Extract the (x, y) coordinate from the center of the cell holding the provided text.  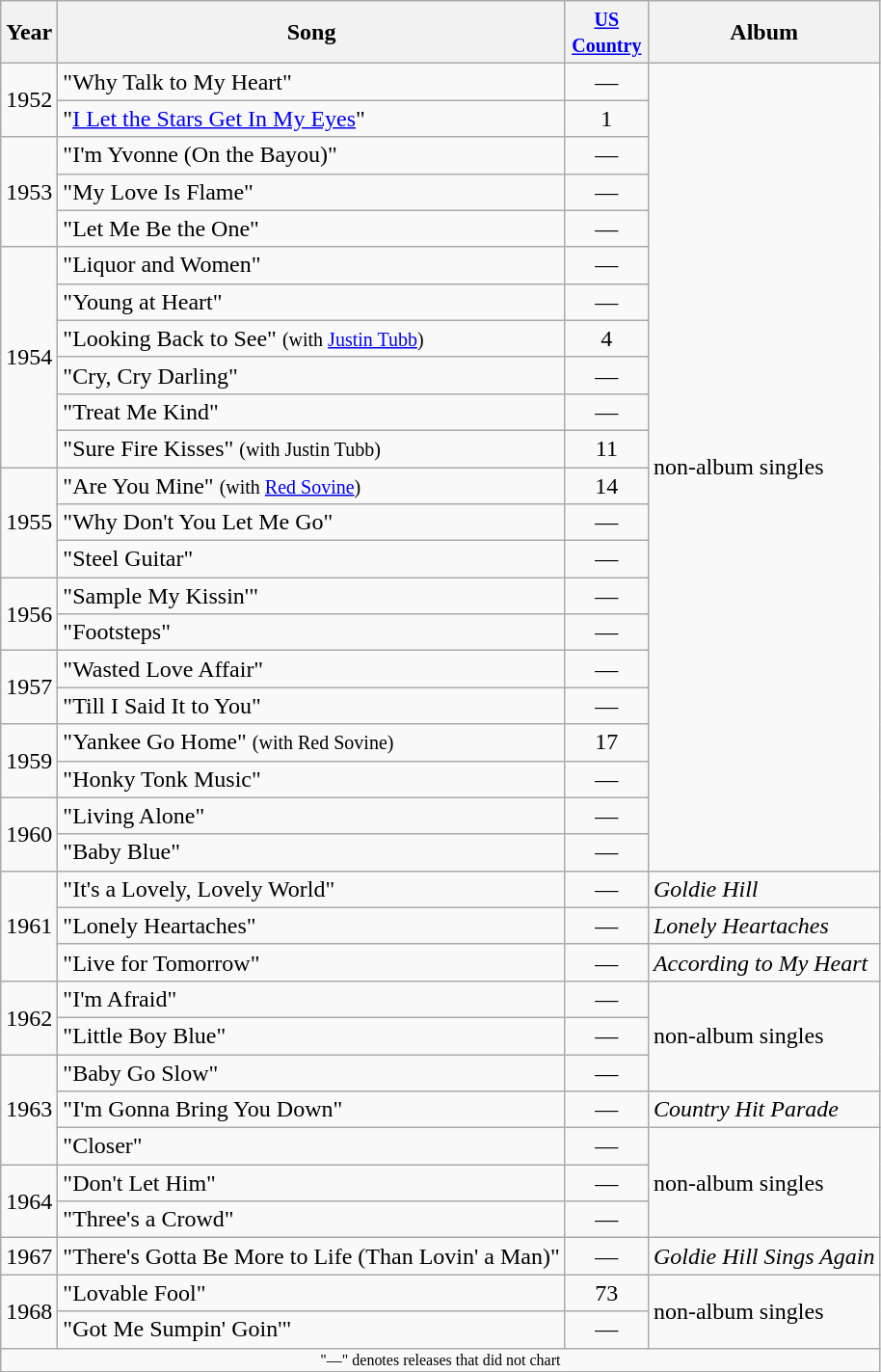
17 (606, 742)
14 (606, 485)
"Honky Tonk Music" (311, 779)
"I Let the Stars Get In My Eyes" (311, 119)
Lonely Heartaches (763, 926)
"My Love Is Flame" (311, 192)
1954 (29, 357)
1957 (29, 687)
"Steel Guitar" (311, 559)
"Cry, Cry Darling" (311, 375)
"I'm Gonna Bring You Down" (311, 1110)
1953 (29, 192)
1964 (29, 1201)
"Till I Said It to You" (311, 706)
"—" denotes releases that did not chart (440, 1359)
"Are You Mine" (with Red Sovine) (311, 485)
"Why Don't You Let Me Go" (311, 523)
1967 (29, 1256)
"Three's a Crowd" (311, 1220)
US Country (606, 33)
"Lovable Fool" (311, 1293)
1 (606, 119)
"Little Boy Blue" (311, 1036)
Goldie Hill (763, 889)
"Young at Heart" (311, 302)
"There's Gotta Be More to Life (Than Lovin' a Man)" (311, 1256)
1961 (29, 926)
"Sure Fire Kisses" (with Justin Tubb) (311, 448)
"Why Talk to My Heart" (311, 82)
Goldie Hill Sings Again (763, 1256)
"Let Me Be the One" (311, 229)
Year (29, 33)
"Treat Me Kind" (311, 412)
"Liquor and Women" (311, 265)
"Baby Blue" (311, 852)
"Live for Tomorrow" (311, 962)
According to My Heart (763, 962)
"Yankee Go Home" (with Red Sovine) (311, 742)
1960 (29, 834)
Song (311, 33)
Country Hit Parade (763, 1110)
"Wasted Love Affair" (311, 669)
"Sample My Kissin'" (311, 596)
"It's a Lovely, Lovely World" (311, 889)
"Living Alone" (311, 816)
1963 (29, 1110)
"Footsteps" (311, 632)
1959 (29, 761)
1956 (29, 614)
"Closer" (311, 1146)
1952 (29, 100)
Album (763, 33)
"I'm Afraid" (311, 999)
1955 (29, 522)
"Don't Let Him" (311, 1183)
"I'm Yvonne (On the Bayou)" (311, 155)
73 (606, 1293)
1962 (29, 1017)
"Lonely Heartaches" (311, 926)
"Looking Back to See" (with Justin Tubb) (311, 338)
"Got Me Sumpin' Goin'" (311, 1330)
11 (606, 448)
"Baby Go Slow" (311, 1073)
4 (606, 338)
1968 (29, 1311)
